Output the [X, Y] coordinate of the center of the cell containing the given text.  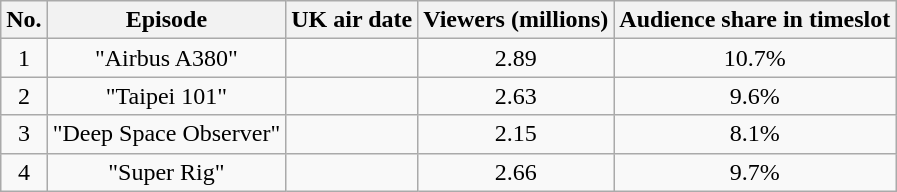
"Deep Space Observer" [166, 134]
9.7% [755, 172]
2.66 [516, 172]
"Taipei 101" [166, 96]
"Super Rig" [166, 172]
"Airbus A380" [166, 58]
9.6% [755, 96]
UK air date [352, 20]
2.89 [516, 58]
1 [24, 58]
Viewers (millions) [516, 20]
2.63 [516, 96]
2.15 [516, 134]
Episode [166, 20]
3 [24, 134]
2 [24, 96]
4 [24, 172]
10.7% [755, 58]
Audience share in timeslot [755, 20]
No. [24, 20]
8.1% [755, 134]
